Provide the [X, Y] coordinate of the cell's center where the given text is located.  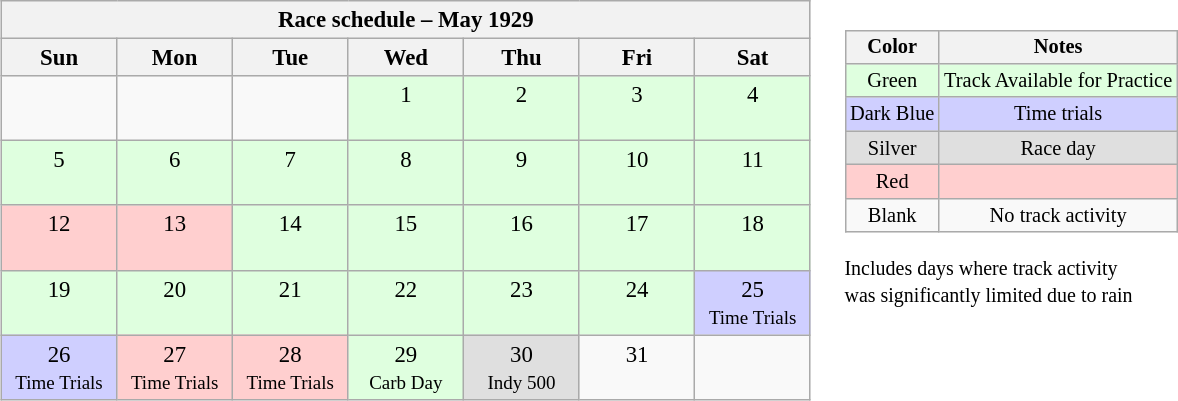
1 [406, 108]
17 [637, 238]
2 [522, 108]
Time trials [1058, 114]
Track Available for Practice [1058, 81]
14 [290, 238]
3 [637, 108]
16 [522, 238]
Wed [406, 58]
8 [406, 174]
Dark Blue [892, 114]
29Carb Day [406, 368]
24 [637, 302]
10 [637, 174]
13 [175, 238]
27Time Trials [175, 368]
Notes [1058, 47]
28Time Trials [290, 368]
30Indy 500 [522, 368]
9 [522, 174]
Sun [59, 58]
11 [753, 174]
No track activity [1058, 215]
25Time Trials [753, 302]
5 [59, 174]
31 [637, 368]
26Time Trials [59, 368]
6 [175, 174]
Blank [892, 215]
19 [59, 302]
7 [290, 174]
22 [406, 302]
Fri [637, 58]
Color [892, 47]
Race schedule – May 1929 [406, 20]
Mon [175, 58]
12 [59, 238]
4 [753, 108]
23 [522, 302]
Tue [290, 58]
Sat [753, 58]
20 [175, 302]
18 [753, 238]
15 [406, 238]
Red [892, 182]
Green [892, 81]
Thu [522, 58]
Silver [892, 148]
Race day [1058, 148]
21 [290, 302]
